Provide the (X, Y) coordinate of the cell's center where the given text is located.  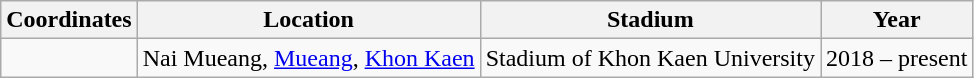
Stadium of Khon Kaen University (650, 58)
Stadium (650, 20)
2018 – present (896, 58)
Year (896, 20)
Location (308, 20)
Nai Mueang, Mueang, Khon Kaen (308, 58)
Coordinates (69, 20)
